Determine the (x, y) coordinate at the center of the cell enclosing the given text.  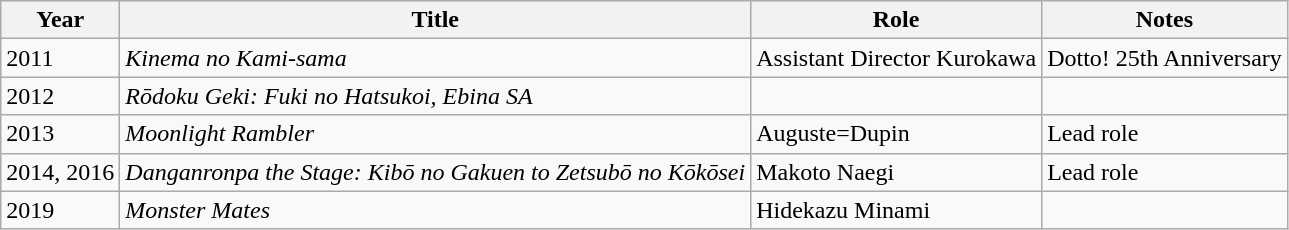
Year (60, 20)
Makoto Naegi (896, 172)
Kinema no Kami-sama (436, 58)
Rōdoku Geki: Fuki no Hatsukoi, Ebina SA (436, 96)
2014, 2016 (60, 172)
2011 (60, 58)
2013 (60, 134)
Monster Mates (436, 210)
Title (436, 20)
2012 (60, 96)
2019 (60, 210)
Notes (1165, 20)
Moonlight Rambler (436, 134)
Hidekazu Minami (896, 210)
Assistant Director Kurokawa (896, 58)
Danganronpa the Stage: Kibō no Gakuen to Zetsubō no Kōkōsei (436, 172)
Auguste=Dupin (896, 134)
Role (896, 20)
Dotto! 25th Anniversary (1165, 58)
